Pinpoint the cell where the given text exists, returning its (x, y) midpoint coordinate. 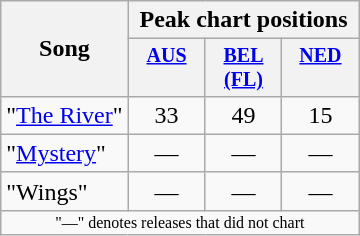
"Mystery" (64, 153)
"—" denotes releases that did not chart (180, 222)
"The River" (64, 115)
49 (244, 115)
BEL (FL) (244, 68)
AUS (166, 68)
33 (166, 115)
15 (320, 115)
Peak chart positions (244, 20)
NED (320, 68)
Song (64, 49)
"Wings" (64, 191)
